Pinpoint the cell where the given text exists, returning its (X, Y) midpoint coordinate. 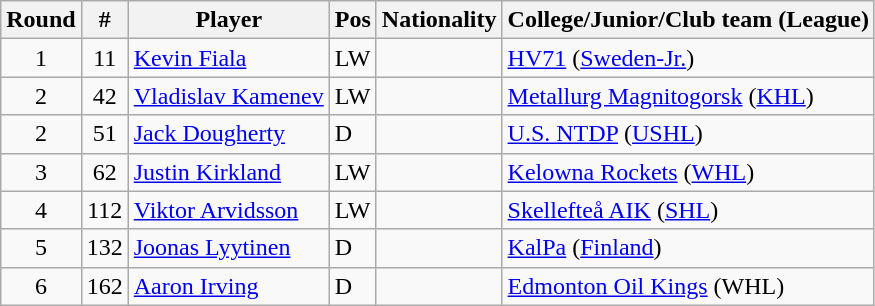
Metallurg Magnitogorsk (KHL) (688, 96)
Kelowna Rockets (WHL) (688, 172)
Viktor Arvidsson (228, 210)
Skellefteå AIK (SHL) (688, 210)
Pos (352, 20)
112 (104, 210)
Justin Kirkland (228, 172)
Round (41, 20)
Aaron Irving (228, 286)
11 (104, 58)
1 (41, 58)
College/Junior/Club team (League) (688, 20)
KalPa (Finland) (688, 248)
5 (41, 248)
Joonas Lyytinen (228, 248)
HV71 (Sweden-Jr.) (688, 58)
4 (41, 210)
# (104, 20)
Nationality (439, 20)
51 (104, 134)
U.S. NTDP (USHL) (688, 134)
Jack Dougherty (228, 134)
Vladislav Kamenev (228, 96)
62 (104, 172)
132 (104, 248)
42 (104, 96)
162 (104, 286)
6 (41, 286)
Edmonton Oil Kings (WHL) (688, 286)
3 (41, 172)
Player (228, 20)
Kevin Fiala (228, 58)
